Search for the cell housing the specified text and yield its (X, Y) center coordinate. 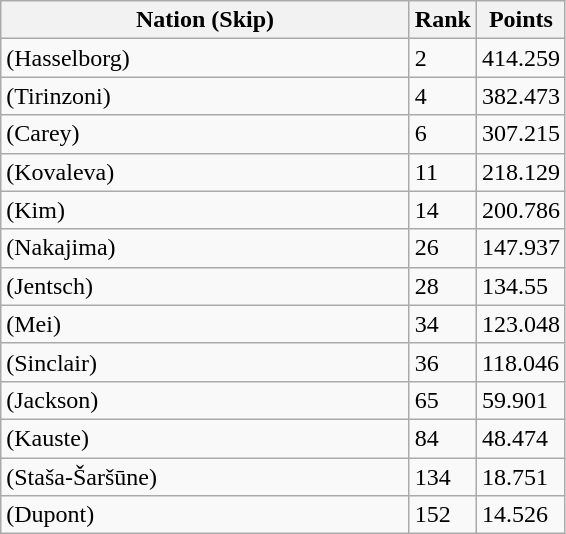
28 (442, 286)
14.526 (520, 515)
(Hasselborg) (206, 58)
(Nakajima) (206, 248)
2 (442, 58)
134 (442, 477)
(Jentsch) (206, 286)
26 (442, 248)
414.259 (520, 58)
118.046 (520, 362)
123.048 (520, 324)
200.786 (520, 210)
(Staša-Šaršūne) (206, 477)
18.751 (520, 477)
(Mei) (206, 324)
(Tirinzoni) (206, 96)
(Kovaleva) (206, 172)
(Jackson) (206, 400)
152 (442, 515)
(Sinclair) (206, 362)
(Carey) (206, 134)
11 (442, 172)
218.129 (520, 172)
6 (442, 134)
147.937 (520, 248)
84 (442, 438)
(Dupont) (206, 515)
36 (442, 362)
307.215 (520, 134)
4 (442, 96)
14 (442, 210)
134.55 (520, 286)
Nation (Skip) (206, 20)
65 (442, 400)
(Kauste) (206, 438)
59.901 (520, 400)
48.474 (520, 438)
34 (442, 324)
Rank (442, 20)
382.473 (520, 96)
(Kim) (206, 210)
Points (520, 20)
